From the cell containing the given text, extract its center point as (x, y) coordinate. 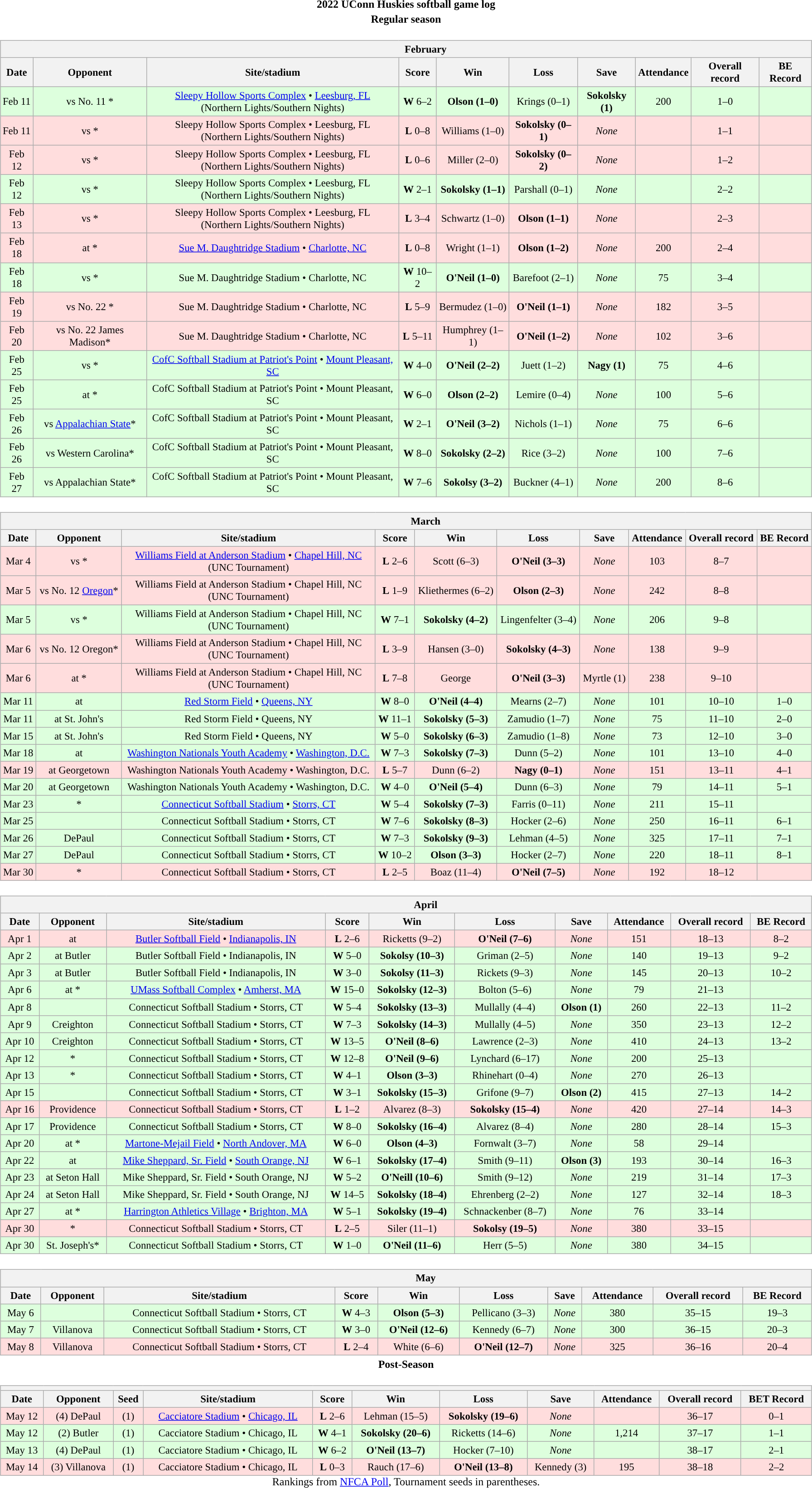
Mar 26 (18, 838)
Mar 23 (18, 804)
O'Neil (3–2) (473, 423)
280 (639, 1126)
300 (617, 1329)
18–12 (721, 872)
12–2 (781, 1024)
Hansen (3–0) (456, 649)
Mar 30 (18, 872)
Sokolsy (10–3) (412, 956)
Krings (0–1) (543, 102)
Dunn (6–3) (538, 787)
O'Neil (7–6) (505, 939)
Sokolsky (5–3) (456, 719)
Apr 24 (20, 1195)
W 13–5 (347, 1041)
Buckner (4–1) (543, 482)
Hocker (2–6) (538, 821)
O'Neil (1–0) (473, 277)
3–6 (725, 336)
415 (639, 1092)
L 2–4 (356, 1347)
Martone-Mejail Field • North Andover, MA (216, 1143)
36–16 (698, 1347)
238 (657, 678)
38–18 (700, 1467)
32–14 (710, 1195)
2–1 (776, 1450)
Dunn (5–2) (538, 753)
May (406, 1278)
O'Neil (8–6) (412, 1041)
Apr 1 (20, 939)
Lingenfelter (3–4) (538, 620)
Wright (1–1) (473, 248)
O'Neil (13–7) (396, 1450)
22–13 (710, 1007)
O'Neil (9–6) (412, 1058)
14–2 (781, 1092)
Alvarez (8–3) (412, 1109)
3–4 (725, 277)
Griman (2–5) (505, 956)
13–10 (721, 753)
L 0–3 (332, 1467)
20–3 (778, 1329)
L 1–2 (347, 1109)
16–3 (781, 1160)
9–10 (721, 678)
Olson (2–2) (473, 394)
8–6 (725, 482)
Sokolsky (20–6) (396, 1433)
L 5–7 (395, 770)
Apr 15 (20, 1092)
Apr 8 (20, 1007)
L 7–8 (395, 678)
0–1 (776, 1416)
Rickets (9–3) (505, 973)
211 (657, 804)
Sokolsky (0–2) (543, 160)
W 7–1 (395, 620)
34–15 (710, 1245)
Alvarez (8–4) (505, 1126)
Barefoot (2–1) (543, 277)
21–13 (710, 990)
Olson (1–2) (543, 248)
18–11 (721, 855)
Kennedy (6–7) (503, 1329)
Sokolsky (9–3) (456, 838)
April (406, 904)
29–14 (710, 1143)
Sokolsky (15–3) (412, 1092)
12–10 (721, 736)
Olson (2–3) (538, 590)
Olson (1) (581, 1007)
9–2 (781, 956)
Bolton (5–6) (505, 990)
Kennedy (3) (561, 1467)
206 (657, 620)
UMass Softball Complex • Amherst, MA (216, 990)
36–15 (698, 1329)
Ehrenberg (2–2) (505, 1195)
Mullally (4–5) (505, 1024)
L 0–6 (418, 160)
Mullally (4–4) (505, 1007)
Rauch (17–6) (396, 1467)
Sokolsky (12–3) (412, 990)
Apr 20 (20, 1143)
O'Neil (7–5) (538, 872)
36–17 (700, 1416)
11–10 (721, 719)
192 (657, 872)
vs No. 22 * (90, 306)
Sokolsky (13–3) (412, 1007)
410 (639, 1041)
vs Western Carolina* (90, 453)
250 (657, 821)
9–9 (721, 649)
11–2 (781, 1007)
O'Neil (12–7) (503, 1347)
19–3 (778, 1313)
L 5–9 (418, 306)
W 12–8 (347, 1058)
220 (657, 855)
242 (657, 590)
Mearns (2–7) (538, 701)
W 3–1 (347, 1092)
Apr 23 (20, 1177)
Sokolsky (0–1) (543, 131)
Siler (11–1) (412, 1229)
Hocker (7–10) (483, 1450)
193 (639, 1160)
33–15 (710, 1229)
Schwartz (1–0) (473, 219)
St. Joseph's* (72, 1245)
28–14 (710, 1126)
Pellicano (3–3) (503, 1313)
Zamudio (1–8) (538, 736)
6–1 (785, 821)
Sokolsky (19–4) (412, 1211)
Sokolsy (11–3) (412, 973)
182 (663, 306)
8–8 (721, 590)
10–2 (781, 973)
5–1 (785, 787)
23–13 (710, 1024)
127 (639, 1195)
May 8 (21, 1347)
L 3–9 (395, 649)
Sokolsy (19–5) (505, 1229)
Apr 2 (20, 956)
219 (639, 1177)
Myrtle (1) (604, 678)
Feb 13 (17, 219)
5–6 (725, 394)
Feb 19 (17, 306)
27–14 (710, 1109)
4–0 (785, 753)
Nagy (1) (606, 365)
Mar 19 (18, 770)
Olson (2) (581, 1092)
Apr 22 (20, 1160)
Bermudez (1–0) (473, 306)
Sokolsky (4–3) (538, 649)
14–11 (721, 787)
May 14 (22, 1467)
Harrington Athletics Village • Brighton, MA (216, 1211)
Mar 18 (18, 753)
Scott (6–3) (456, 561)
W 5–2 (347, 1177)
White (6–6) (419, 1347)
350 (639, 1024)
Olson (3) (581, 1160)
26–13 (710, 1075)
145 (639, 973)
Sokolsky (17–4) (412, 1160)
4–1 (785, 770)
Grifone (9–7) (505, 1092)
24–13 (710, 1041)
O'Neil (13–8) (483, 1467)
16–11 (721, 821)
Parshall (0–1) (543, 190)
Sokolsky (18–4) (412, 1195)
2–0 (785, 719)
O'Neil (1–2) (543, 336)
Mar 20 (18, 787)
Ricketts (14–6) (483, 1433)
Smith (9–11) (505, 1160)
76 (639, 1211)
73 (657, 736)
8–2 (781, 939)
Fornwalt (3–7) (505, 1143)
Olson (5–3) (419, 1313)
Mar 25 (18, 821)
35–15 (698, 1313)
L 5–11 (418, 336)
15–11 (721, 804)
Apr 3 (20, 973)
Herr (5–5) (505, 1245)
O'Neil (5–4) (456, 787)
L 1–9 (395, 590)
Apr 13 (20, 1075)
Smith (9–12) (505, 1177)
Miller (2–0) (473, 160)
Sokolsky (8–3) (456, 821)
13–2 (781, 1041)
Sokolsky (19–6) (483, 1416)
10–10 (721, 701)
Lehman (15–5) (396, 1416)
3–5 (725, 306)
Dunn (6–2) (456, 770)
Sokolsky (1–1) (473, 190)
15–3 (781, 1126)
Apr 27 (20, 1211)
O'Neil (12–6) (419, 1329)
103 (657, 561)
27–13 (710, 1092)
Mar 27 (18, 855)
7–6 (725, 453)
20–4 (778, 1347)
2–4 (725, 248)
Apr 10 (20, 1041)
9–8 (721, 620)
31–14 (710, 1177)
19–13 (710, 956)
33–14 (710, 1211)
14–3 (781, 1109)
W 1–0 (347, 1245)
138 (657, 649)
37–17 (700, 1433)
3–0 (785, 736)
May 13 (22, 1450)
Sokolsky (15–4) (505, 1109)
Olson (1–1) (543, 219)
25–13 (710, 1058)
30–14 (710, 1160)
W 15–0 (347, 990)
May 7 (21, 1329)
Sokolsky (16–4) (412, 1126)
1,214 (627, 1433)
Juett (1–2) (543, 365)
O'Neil (2–2) (473, 365)
(2) Butler (78, 1433)
Apr 12 (20, 1058)
W 11–1 (395, 719)
W 5–1 (347, 1211)
W 4–3 (356, 1313)
Lehman (4–5) (538, 838)
Lynchard (6–17) (505, 1058)
Lemire (0–4) (543, 394)
195 (627, 1467)
Apr 16 (20, 1109)
Lawrence (2–3) (505, 1041)
Hocker (2–7) (538, 855)
George (456, 678)
O'Neil (11–6) (412, 1245)
vs No. 22 James Madison* (90, 336)
260 (639, 1007)
4–6 (725, 365)
Sokolsy (3–2) (473, 482)
Sokolsky (6–3) (456, 736)
March (406, 521)
1–2 (725, 160)
420 (639, 1109)
Feb 20 (17, 336)
38–17 (700, 1450)
Ricketts (9–2) (412, 939)
O'Neill (10–6) (412, 1177)
Williams (1–0) (473, 131)
Rhinehart (0–4) (505, 1075)
6–6 (725, 423)
17–3 (781, 1177)
Kliethermes (6–2) (456, 590)
Mar 15 (18, 736)
17–11 (721, 838)
Farris (0–11) (538, 804)
8–1 (785, 855)
140 (639, 956)
20–13 (710, 973)
O'Neil (4–4) (456, 701)
13–11 (721, 770)
Apr 6 (20, 990)
270 (639, 1075)
Sokolsky (2–2) (473, 453)
Nichols (1–1) (543, 423)
May 6 (21, 1313)
W 6–1 (347, 1160)
February (406, 49)
Seed (128, 1399)
Humphrey (1–1) (473, 336)
102 (663, 336)
Apr 9 (20, 1024)
O'Neil (1–1) (543, 306)
BET Record (776, 1399)
Olson (4–3) (412, 1143)
Feb 27 (17, 482)
(3) Villanova (78, 1467)
58 (639, 1143)
18–3 (781, 1195)
Sokolsky (14–3) (412, 1024)
8–7 (721, 561)
Rice (3–2) (543, 453)
Mar 4 (18, 561)
18–13 (710, 939)
Zamudio (1–7) (538, 719)
Olson (1–0) (473, 102)
Apr 17 (20, 1126)
Nagy (0–1) (538, 770)
7–1 (785, 838)
Sokolsky (1) (606, 102)
L 3–4 (418, 219)
Schnackenber (8–7) (505, 1211)
vs No. 11 * (90, 102)
Boaz (11–4) (456, 872)
Sokolsky (4–2) (456, 620)
W 14–5 (347, 1195)
2–3 (725, 219)
